Locate the cell with the specified text and output its [X, Y] center coordinate. 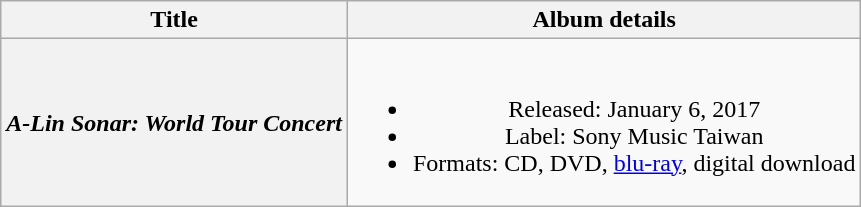
Title [174, 20]
Album details [604, 20]
A-Lin Sonar: World Tour Concert [174, 122]
Released: January 6, 2017Label: Sony Music TaiwanFormats: CD, DVD, blu-ray, digital download [604, 122]
